Extract the (x, y) coordinate from the center of the cell holding the provided text.  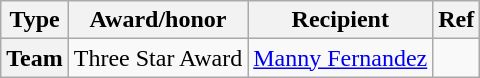
Type (35, 20)
Three Star Award (158, 58)
Manny Fernandez (340, 58)
Award/honor (158, 20)
Recipient (340, 20)
Team (35, 58)
Ref (456, 20)
